Determine the (X, Y) coordinate at the center of the cell enclosing the given text.  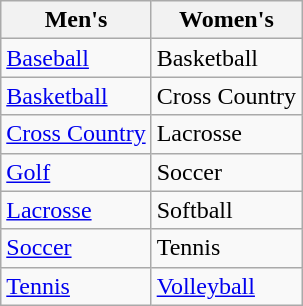
Softball (226, 210)
Men's (76, 20)
Baseball (76, 58)
Volleyball (226, 286)
Golf (76, 172)
Women's (226, 20)
